Determine the (x, y) coordinate at the center of the cell enclosing the given text.  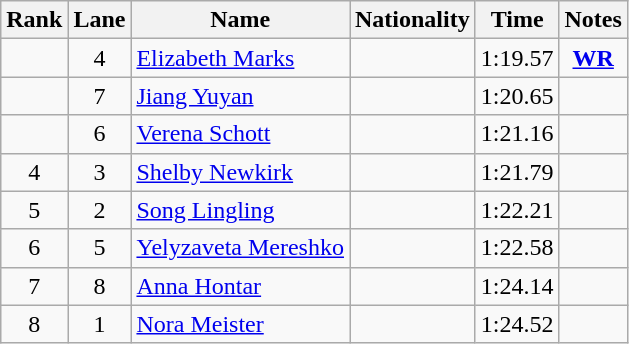
1:22.21 (517, 210)
Elizabeth Marks (240, 58)
Anna Hontar (240, 286)
Song Lingling (240, 210)
WR (593, 58)
Lane (100, 20)
1:21.16 (517, 134)
1 (100, 324)
1:21.79 (517, 172)
1:24.14 (517, 286)
2 (100, 210)
Name (240, 20)
Nora Meister (240, 324)
Yelyzaveta Mereshko (240, 248)
Notes (593, 20)
Shelby Newkirk (240, 172)
3 (100, 172)
1:24.52 (517, 324)
Rank (34, 20)
Time (517, 20)
1:19.57 (517, 58)
Nationality (413, 20)
Jiang Yuyan (240, 96)
1:22.58 (517, 248)
Verena Schott (240, 134)
1:20.65 (517, 96)
